Identify which cell holds the provided text, then report its [X, Y] central coordinate. 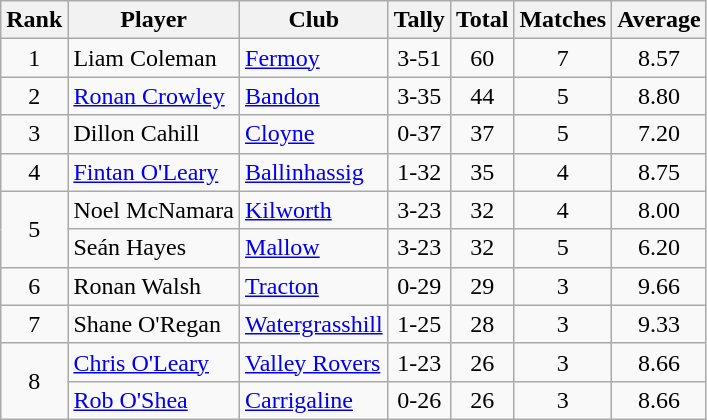
Tracton [314, 286]
Ronan Crowley [154, 96]
8 [34, 381]
Matches [563, 20]
9.33 [660, 324]
Player [154, 20]
Kilworth [314, 210]
Watergrasshill [314, 324]
Fintan O'Leary [154, 172]
Rank [34, 20]
Valley Rovers [314, 362]
0-26 [419, 400]
Fermoy [314, 58]
9.66 [660, 286]
6 [34, 286]
1-23 [419, 362]
44 [482, 96]
Tally [419, 20]
Mallow [314, 248]
0-29 [419, 286]
Ballinhassig [314, 172]
8.80 [660, 96]
60 [482, 58]
Club [314, 20]
Carrigaline [314, 400]
Shane O'Regan [154, 324]
28 [482, 324]
6.20 [660, 248]
Dillon Cahill [154, 134]
Average [660, 20]
35 [482, 172]
8.75 [660, 172]
8.57 [660, 58]
1-25 [419, 324]
Ronan Walsh [154, 286]
3-35 [419, 96]
Cloyne [314, 134]
1 [34, 58]
Bandon [314, 96]
29 [482, 286]
7.20 [660, 134]
Rob O'Shea [154, 400]
Noel McNamara [154, 210]
Chris O'Leary [154, 362]
3-51 [419, 58]
1-32 [419, 172]
Seán Hayes [154, 248]
Total [482, 20]
Liam Coleman [154, 58]
0-37 [419, 134]
2 [34, 96]
8.00 [660, 210]
37 [482, 134]
